Locate the cell with the specified text and output its (X, Y) center coordinate. 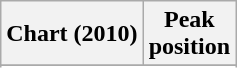
Peakposition (189, 34)
Chart (2010) (72, 34)
